Find where the given text appears and provide that cell's center as [x, y] coordinate. 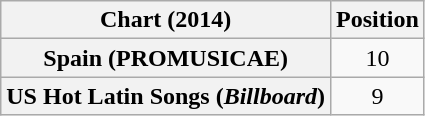
9 [378, 96]
Spain (PROMUSICAE) [166, 58]
Chart (2014) [166, 20]
US Hot Latin Songs (Billboard) [166, 96]
10 [378, 58]
Position [378, 20]
